Output the [X, Y] coordinate of the center of the cell containing the given text.  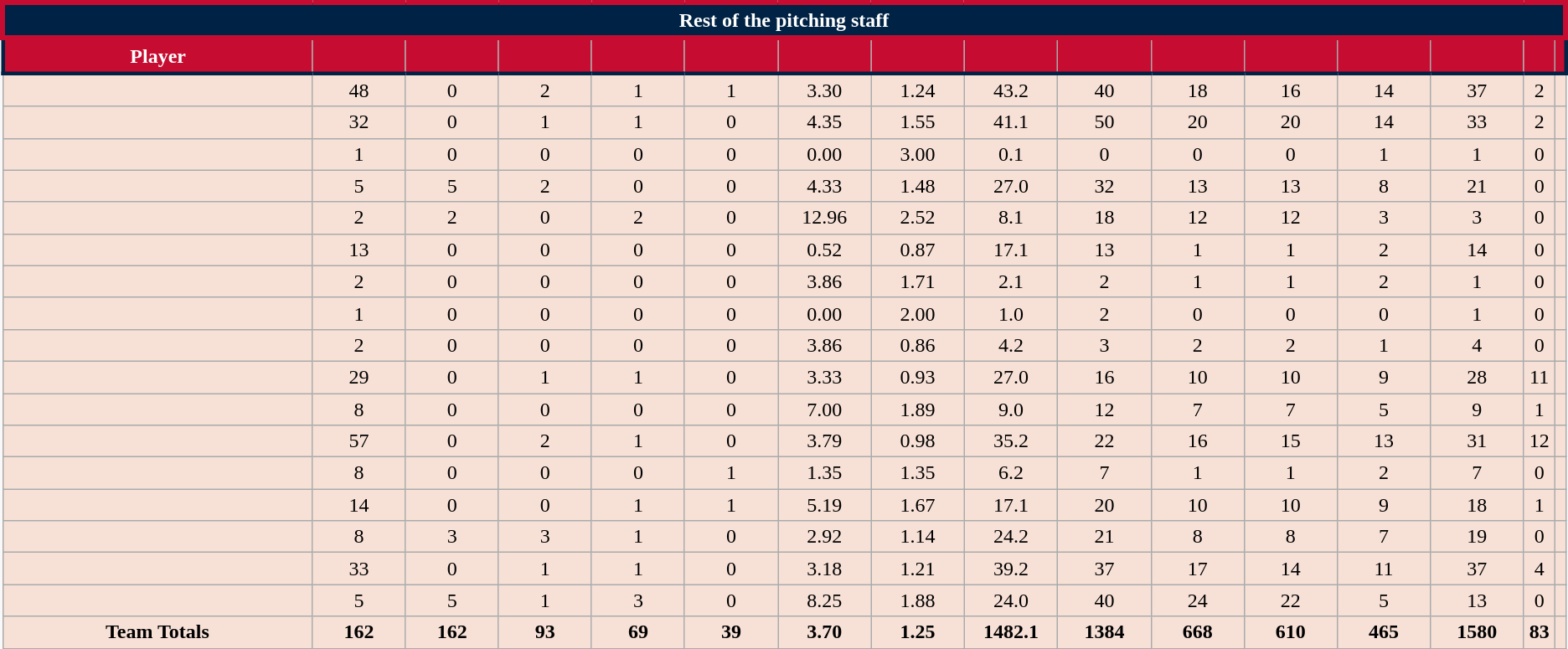
2.00 [918, 313]
1.71 [918, 281]
35.2 [1011, 441]
1384 [1104, 632]
3.18 [824, 569]
3.70 [824, 632]
48 [358, 90]
1.67 [918, 505]
1.48 [918, 186]
39 [730, 632]
15 [1290, 441]
Team Totals [157, 632]
3.33 [824, 377]
2.52 [918, 218]
4.33 [824, 186]
0.98 [918, 441]
41.1 [1011, 122]
0.52 [824, 250]
6.2 [1011, 473]
24.2 [1011, 537]
465 [1384, 632]
668 [1198, 632]
50 [1104, 122]
57 [358, 441]
1.24 [918, 90]
2.1 [1011, 281]
1.0 [1011, 313]
2.92 [824, 537]
3.00 [918, 154]
4.2 [1011, 345]
1482.1 [1011, 632]
1580 [1478, 632]
0.87 [918, 250]
8.25 [824, 600]
1.25 [918, 632]
3.30 [824, 90]
24.0 [1011, 600]
28 [1478, 377]
0.93 [918, 377]
7.00 [824, 409]
39.2 [1011, 569]
31 [1478, 441]
5.19 [824, 505]
8.1 [1011, 218]
19 [1478, 537]
1.21 [918, 569]
3.79 [824, 441]
1.14 [918, 537]
29 [358, 377]
4.35 [824, 122]
83 [1540, 632]
Rest of the pitching staff [784, 20]
1.89 [918, 409]
9.0 [1011, 409]
1.55 [918, 122]
Player [157, 56]
17 [1198, 569]
43.2 [1011, 90]
12.96 [824, 218]
610 [1290, 632]
69 [638, 632]
1.88 [918, 600]
0.86 [918, 345]
93 [544, 632]
24 [1198, 600]
0.1 [1011, 154]
